Determine the [X, Y] coordinate at the center of the cell enclosing the given text.  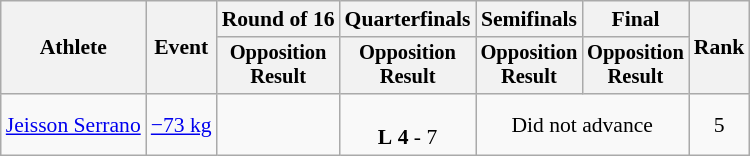
Athlete [74, 48]
5 [720, 124]
Rank [720, 48]
Round of 16 [278, 19]
Final [636, 19]
Jeisson Serrano [74, 124]
Quarterfinals [408, 19]
−73 kg [182, 124]
Event [182, 48]
Semifinals [530, 19]
L 4 - 7 [408, 124]
Did not advance [582, 124]
